From the cell containing the given text, extract its center point as [X, Y] coordinate. 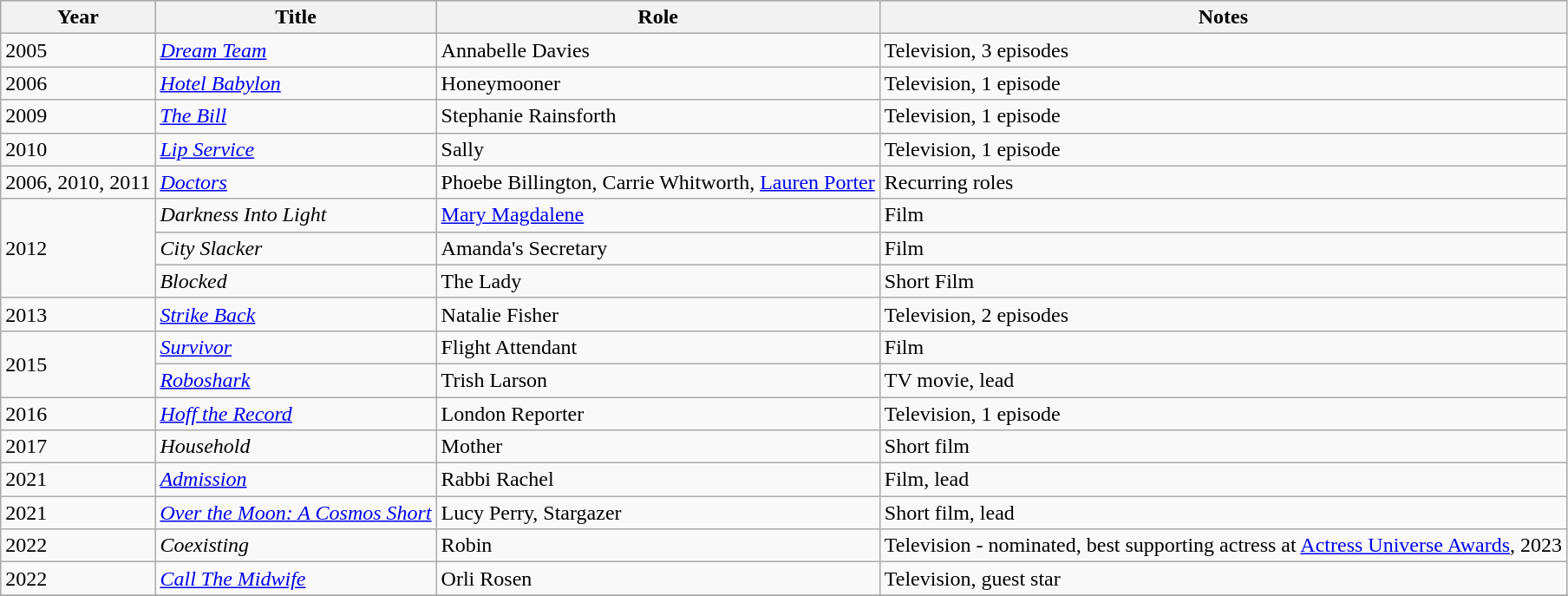
Household [296, 447]
City Slacker [296, 248]
2010 [78, 149]
Robin [657, 546]
2017 [78, 447]
Annabelle Davies [657, 50]
Blocked [296, 281]
Stephanie Rainsforth [657, 116]
The Lady [657, 281]
Darkness Into Light [296, 215]
2016 [78, 414]
2013 [78, 314]
TV movie, lead [1223, 380]
Title [296, 17]
Doctors [296, 182]
Phoebe Billington, Carrie Whitworth, Lauren Porter [657, 182]
Lucy Perry, Stargazer [657, 513]
Short Film [1223, 281]
Year [78, 17]
Over the Moon: A Cosmos Short [296, 513]
Film, lead [1223, 480]
Recurring roles [1223, 182]
Short film, lead [1223, 513]
2006, 2010, 2011 [78, 182]
Honeymooner [657, 83]
Sally [657, 149]
Short film [1223, 447]
Coexisting [296, 546]
Call The Midwife [296, 579]
2015 [78, 363]
Orli Rosen [657, 579]
Strike Back [296, 314]
London Reporter [657, 414]
The Bill [296, 116]
Mary Magdalene [657, 215]
Television, 3 episodes [1223, 50]
Trish Larson [657, 380]
Notes [1223, 17]
Natalie Fisher [657, 314]
Television - nominated, best supporting actress at Actress Universe Awards, 2023 [1223, 546]
2012 [78, 248]
Dream Team [296, 50]
Television, guest star [1223, 579]
2009 [78, 116]
2006 [78, 83]
Rabbi Rachel [657, 480]
Hotel Babylon [296, 83]
Flight Attendant [657, 347]
Admission [296, 480]
Mother [657, 447]
Amanda's Secretary [657, 248]
Survivor [296, 347]
Lip Service [296, 149]
Television, 2 episodes [1223, 314]
Role [657, 17]
Hoff the Record [296, 414]
2005 [78, 50]
Roboshark [296, 380]
